Return the [X, Y] coordinate for the center point of the cell that contains the specified text.  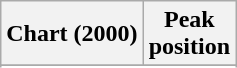
Chart (2000) [72, 34]
Peakposition [189, 34]
